Provide the [x, y] coordinate of the cell's center where the given text is located.  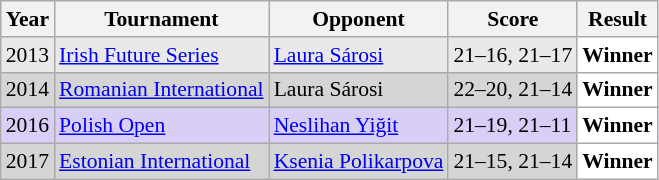
Year [28, 19]
22–20, 21–14 [512, 90]
Result [618, 19]
2017 [28, 162]
Tournament [162, 19]
Score [512, 19]
Polish Open [162, 126]
21–19, 21–11 [512, 126]
Ksenia Polikarpova [359, 162]
Neslihan Yiğit [359, 126]
Irish Future Series [162, 55]
Romanian International [162, 90]
Estonian International [162, 162]
2013 [28, 55]
2014 [28, 90]
Opponent [359, 19]
2016 [28, 126]
21–15, 21–14 [512, 162]
21–16, 21–17 [512, 55]
